Output the [X, Y] coordinate of the center of the cell containing the given text.  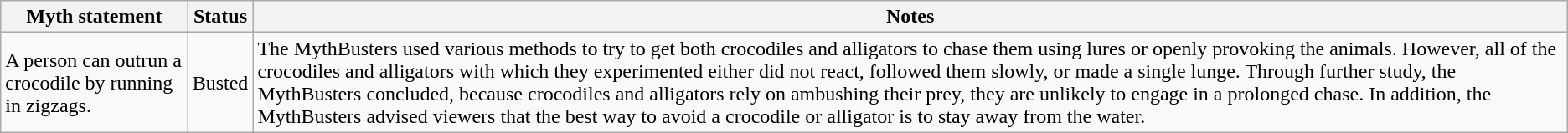
Status [220, 17]
A person can outrun a crocodile by running in zigzags. [94, 82]
Notes [910, 17]
Busted [220, 82]
Myth statement [94, 17]
